Capture the cell that displays the provided text and extract its [X, Y] central coordinate. 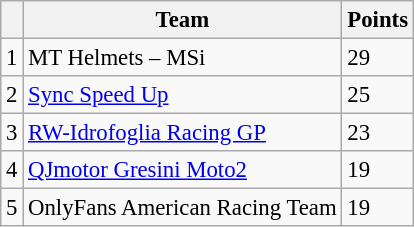
QJmotor Gresini Moto2 [182, 170]
5 [12, 208]
Points [378, 20]
RW-Idrofoglia Racing GP [182, 133]
3 [12, 133]
Team [182, 20]
29 [378, 58]
23 [378, 133]
MT Helmets – MSi [182, 58]
Sync Speed Up [182, 95]
OnlyFans American Racing Team [182, 208]
4 [12, 170]
1 [12, 58]
25 [378, 95]
2 [12, 95]
